Locate the cell with the specified text and output its [X, Y] center coordinate. 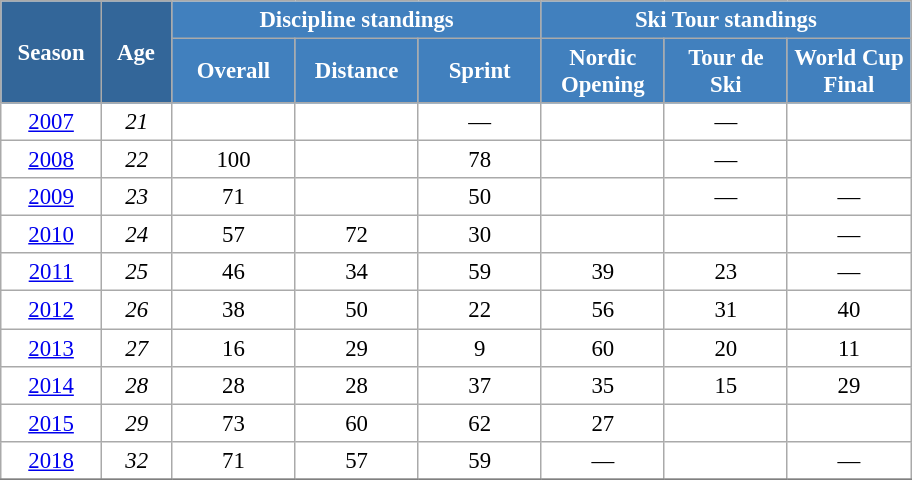
20 [726, 348]
Age [136, 52]
9 [480, 348]
Sprint [480, 72]
30 [480, 235]
2009 [52, 197]
2012 [52, 310]
32 [136, 460]
2008 [52, 160]
Discipline standings [356, 20]
Season [52, 52]
2015 [52, 423]
24 [136, 235]
2013 [52, 348]
2010 [52, 235]
Tour deSki [726, 72]
78 [480, 160]
72 [356, 235]
15 [726, 385]
16 [234, 348]
46 [234, 273]
2011 [52, 273]
11 [848, 348]
NordicOpening [602, 72]
35 [602, 385]
31 [726, 310]
26 [136, 310]
40 [848, 310]
Ski Tour standings [726, 20]
38 [234, 310]
25 [136, 273]
34 [356, 273]
Overall [234, 72]
39 [602, 273]
2007 [52, 122]
62 [480, 423]
Distance [356, 72]
2014 [52, 385]
2018 [52, 460]
73 [234, 423]
21 [136, 122]
56 [602, 310]
37 [480, 385]
World CupFinal [848, 72]
100 [234, 160]
